Determine the (X, Y) coordinate at the center of the cell enclosing the given text.  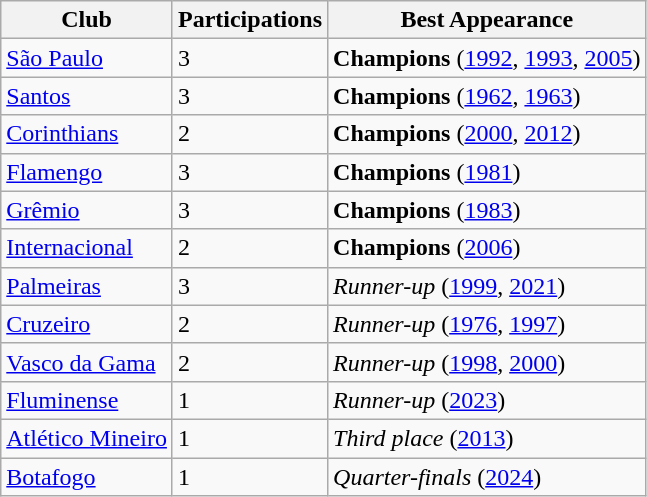
Champions (1983) (487, 210)
Fluminense (87, 400)
Vasco da Gama (87, 362)
Santos (87, 96)
Participations (250, 20)
Quarter-finals (2024) (487, 477)
Atlético Mineiro (87, 438)
Internacional (87, 248)
São Paulo (87, 58)
Runner-up (1998, 2000) (487, 362)
Third place (2013) (487, 438)
Champions (1962, 1963) (487, 96)
Runner-up (2023) (487, 400)
Runner-up (1999, 2021) (487, 286)
Palmeiras (87, 286)
Champions (1981) (487, 172)
Champions (2000, 2012) (487, 134)
Club (87, 20)
Grêmio (87, 210)
Cruzeiro (87, 324)
Runner-up (1976, 1997) (487, 324)
Flamengo (87, 172)
Botafogo (87, 477)
Corinthians (87, 134)
Champions (1992, 1993, 2005) (487, 58)
Best Appearance (487, 20)
Champions (2006) (487, 248)
